Scan for the cell matching the given text and deliver its [x, y] coordinate at center. 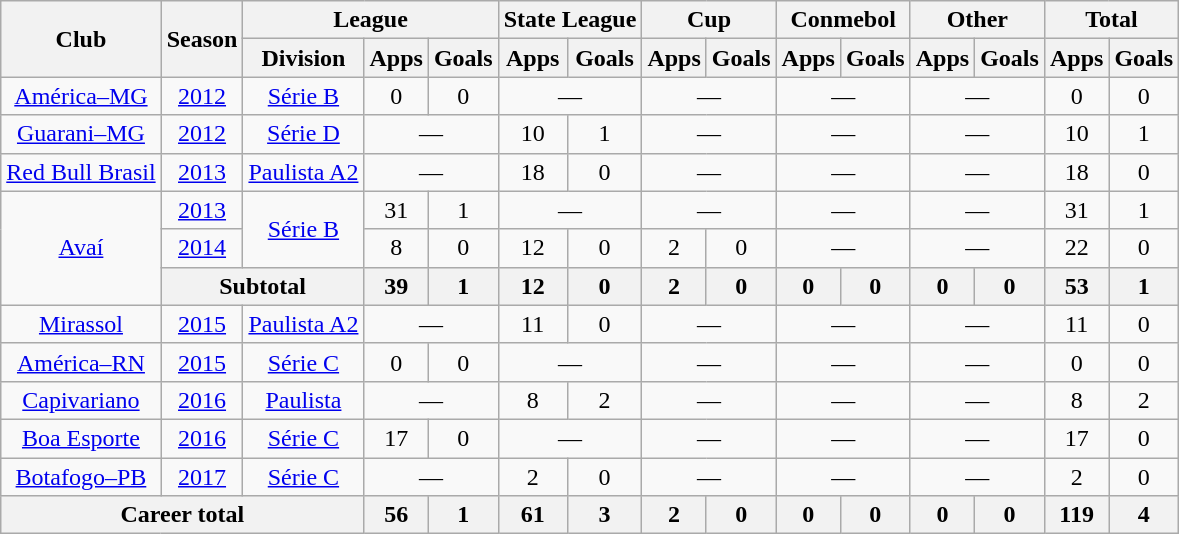
Red Bull Brasil [81, 172]
América–MG [81, 96]
119 [1076, 515]
Other [977, 20]
Total [1111, 20]
Conmebol [843, 20]
Guarani–MG [81, 134]
22 [1076, 248]
61 [532, 515]
39 [396, 286]
2014 [202, 248]
Cup [709, 20]
Paulista [304, 400]
Avaí [81, 248]
3 [604, 515]
Capivariano [81, 400]
Mirassol [81, 324]
Botafogo–PB [81, 477]
Club [81, 39]
Série D [304, 134]
Division [304, 58]
53 [1076, 286]
América–RN [81, 362]
2017 [202, 477]
State League [570, 20]
Subtotal [262, 286]
Season [202, 39]
4 [1144, 515]
League [370, 20]
Career total [182, 515]
Boa Esporte [81, 438]
56 [396, 515]
